Pinpoint the cell where the given text exists, returning its (x, y) midpoint coordinate. 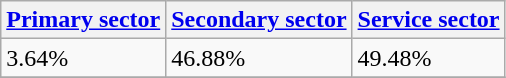
49.48% (428, 58)
Primary sector (84, 20)
3.64% (84, 58)
Secondary sector (259, 20)
46.88% (259, 58)
Service sector (428, 20)
